Return the (X, Y) coordinate for the center point of the cell that contains the specified text.  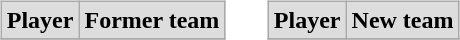
New team (402, 20)
Former team (152, 20)
